Locate the cell with the specified text and output its (x, y) center coordinate. 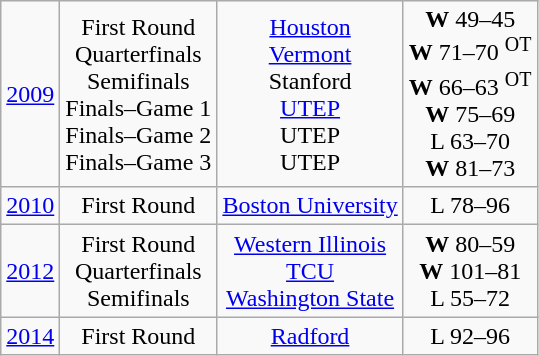
W 49–45W 71–70 OTW 66–63 OTW 75–69L 63–70W 81–73 (470, 94)
Radford (310, 336)
2009 (30, 94)
Western IllinoisTCUWashington State (310, 271)
First RoundQuarterfinalsSemifinalsFinals–Game 1Finals–Game 2Finals–Game 3 (138, 94)
2014 (30, 336)
2012 (30, 271)
First RoundQuarterfinalsSemifinals (138, 271)
L 78–96 (470, 206)
L 92–96 (470, 336)
HoustonVermontStanfordUTEPUTEPUTEP (310, 94)
2010 (30, 206)
W 80–59W 101–81L 55–72 (470, 271)
Boston University (310, 206)
